Extract the [X, Y] coordinate from the center of the cell holding the provided text.  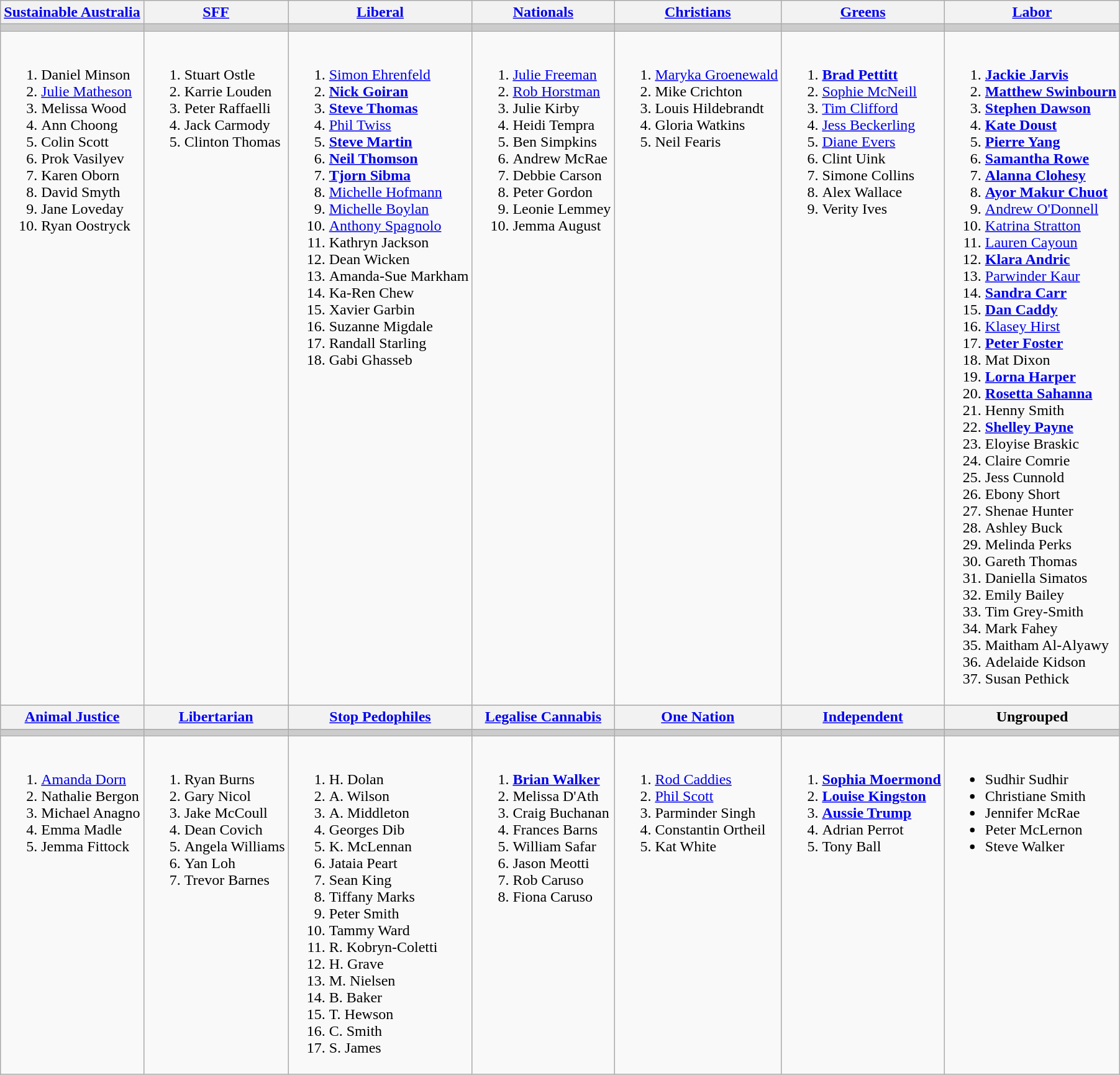
Julie FreemanRob HorstmanJulie KirbyHeidi TempraBen SimpkinsAndrew McRaeDebbie CarsonPeter GordonLeonie LemmeyJemma August [543, 368]
Ungrouped [1032, 717]
Animal Justice [72, 717]
Brad PettittSophie McNeillTim CliffordJess BeckerlingDiane EversClint UinkSimone CollinsAlex WallaceVerity Ives [863, 368]
Liberal [380, 12]
Greens [863, 12]
Legalise Cannabis [543, 717]
SFF [216, 12]
Nationals [543, 12]
Libertarian [216, 717]
Independent [863, 717]
Rod CaddiesPhil ScottParminder SinghConstantin OrtheilKat White [698, 905]
Maryka GroenewaldMike CrichtonLouis HildebrandtGloria WatkinsNeil Fearis [698, 368]
Amanda DornNathalie BergonMichael AnagnoEmma MadleJemma Fittock [72, 905]
Christians [698, 12]
Brian WalkerMelissa D'AthCraig BuchananFrances BarnsWilliam SafarJason MeottiRob CarusoFiona Caruso [543, 905]
Sustainable Australia [72, 12]
Ryan BurnsGary NicolJake McCoullDean CovichAngela WilliamsYan LohTrevor Barnes [216, 905]
Sudhir SudhirChristiane SmithJennifer McRaePeter McLernonSteve Walker [1032, 905]
Labor [1032, 12]
Daniel MinsonJulie MathesonMelissa WoodAnn ChoongColin ScottProk VasilyevKaren ObornDavid SmythJane LovedayRyan Oostryck [72, 368]
Stop Pedophiles [380, 717]
One Nation [698, 717]
Sophia MoermondLouise KingstonAussie TrumpAdrian PerrotTony Ball [863, 905]
Stuart OstleKarrie LoudenPeter RaffaelliJack CarmodyClinton Thomas [216, 368]
